Identify which cell holds the provided text, then report its [X, Y] central coordinate. 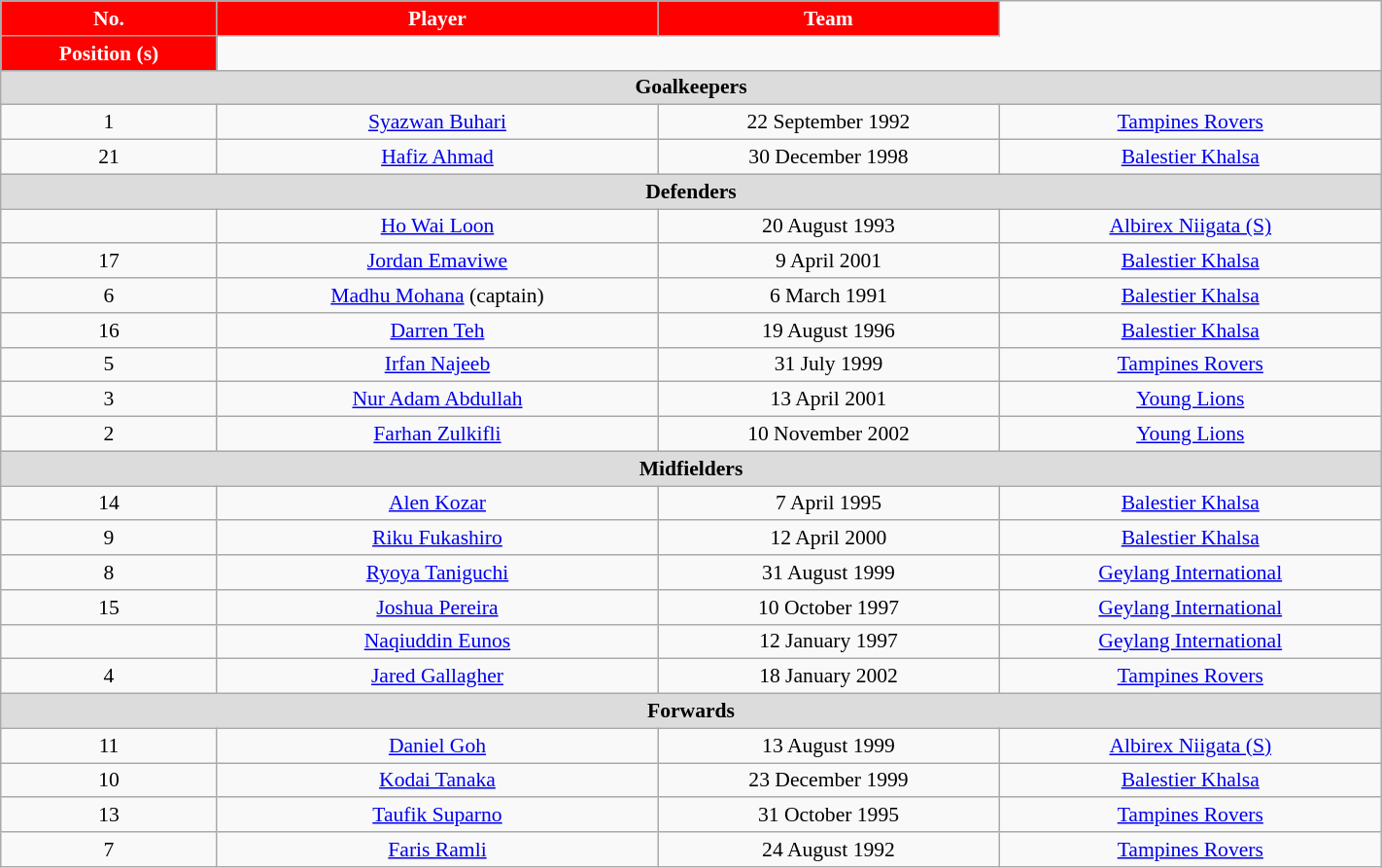
Forwards [691, 712]
Kodai Tanaka [437, 781]
Daniel Goh [437, 746]
10 November 2002 [829, 434]
22 September 1992 [829, 122]
24 August 1992 [829, 850]
2 [109, 434]
1 [109, 122]
Alen Kozar [437, 503]
Faris Ramli [437, 850]
21 [109, 157]
9 [109, 538]
Jared Gallagher [437, 677]
7 [109, 850]
9 April 2001 [829, 261]
30 December 1998 [829, 157]
12 April 2000 [829, 538]
18 January 2002 [829, 677]
14 [109, 503]
19 August 1996 [829, 330]
12 January 1997 [829, 642]
Madhu Mohana (captain) [437, 295]
8 [109, 573]
13 [109, 816]
Nur Adam Abdullah [437, 399]
Hafiz Ahmad [437, 157]
4 [109, 677]
Jordan Emaviwe [437, 261]
17 [109, 261]
No. [109, 18]
31 October 1995 [829, 816]
Naqiuddin Eunos [437, 642]
Ho Wai Loon [437, 226]
20 August 1993 [829, 226]
Ryoya Taniguchi [437, 573]
7 April 1995 [829, 503]
6 [109, 295]
Joshua Pereira [437, 608]
31 August 1999 [829, 573]
Riku Fukashiro [437, 538]
15 [109, 608]
Team [829, 18]
Goalkeepers [691, 87]
10 October 1997 [829, 608]
Defenders [691, 191]
16 [109, 330]
13 April 2001 [829, 399]
Syazwan Buhari [437, 122]
Farhan Zulkifli [437, 434]
Position (s) [109, 53]
6 March 1991 [829, 295]
31 July 1999 [829, 365]
11 [109, 746]
10 [109, 781]
Player [437, 18]
Midfielders [691, 469]
Irfan Najeeb [437, 365]
3 [109, 399]
13 August 1999 [829, 746]
23 December 1999 [829, 781]
5 [109, 365]
Darren Teh [437, 330]
Taufik Suparno [437, 816]
